Capture the cell that displays the provided text and extract its (x, y) central coordinate. 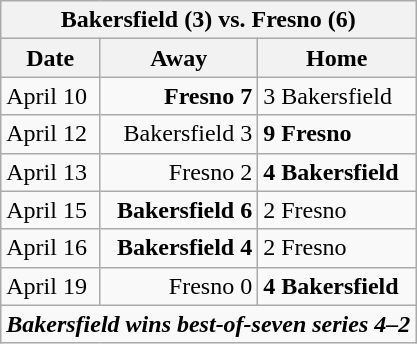
April 15 (50, 210)
Bakersfield 3 (179, 134)
Date (50, 58)
Bakersfield wins best-of-seven series 4–2 (208, 324)
Away (179, 58)
Bakersfield 6 (179, 210)
April 10 (50, 96)
April 16 (50, 248)
Bakersfield 4 (179, 248)
3 Bakersfield (337, 96)
Fresno 0 (179, 286)
Fresno 2 (179, 172)
April 13 (50, 172)
Bakersfield (3) vs. Fresno (6) (208, 20)
9 Fresno (337, 134)
April 19 (50, 286)
Fresno 7 (179, 96)
Home (337, 58)
April 12 (50, 134)
